Return the [X, Y] coordinate for the center point of the cell that contains the specified text.  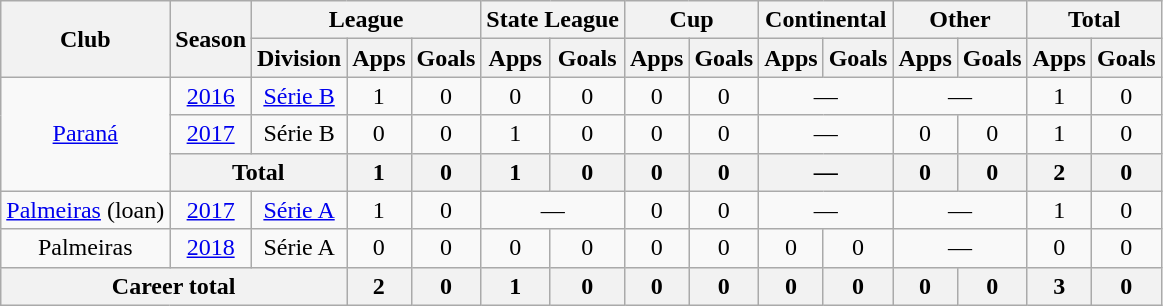
3 [1059, 286]
State League [553, 20]
Club [86, 39]
Other [960, 20]
Division [300, 58]
League [366, 20]
2016 [211, 96]
Palmeiras (loan) [86, 210]
Continental [826, 20]
Cup [691, 20]
Palmeiras [86, 248]
2018 [211, 248]
Season [211, 39]
Career total [174, 286]
Paraná [86, 134]
